For the text-containing cell, return its midpoint in [X, Y] coordinate format. 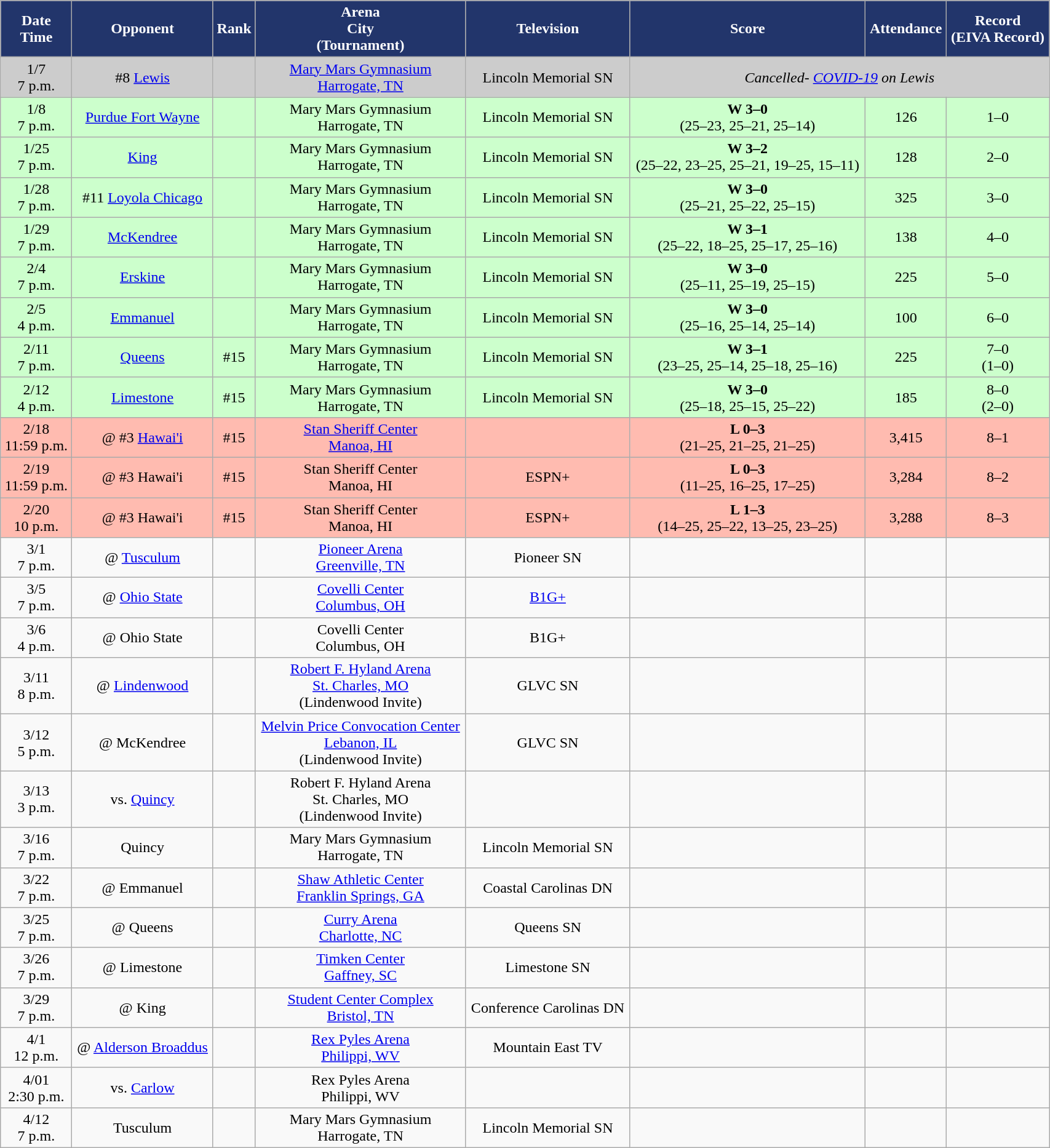
1/87 p.m. [36, 117]
@ King [143, 1008]
Purdue Fort Wayne [143, 117]
King [143, 157]
@ Queens [143, 928]
185 [905, 397]
1–0 [998, 117]
3/125 p.m. [36, 743]
Coastal Carolinas DN [547, 887]
126 [905, 117]
Limestone [143, 397]
2–0 [998, 157]
@ Tusculum [143, 557]
W 3–0(25–21, 25–22, 25–15) [748, 197]
128 [905, 157]
ArenaCity(Tournament) [360, 29]
Opponent [143, 29]
1/77 p.m. [36, 78]
4–0 [998, 237]
3/64 p.m. [36, 637]
1/287 p.m. [36, 197]
3,415 [905, 437]
4/112 p.m. [36, 1047]
Curry ArenaCharlotte, NC [360, 928]
3/297 p.m. [36, 1008]
2/117 p.m. [36, 357]
@ Emmanuel [143, 887]
L 0–3(11–25, 16–25, 17–25) [748, 477]
Score [748, 29]
Student Center ComplexBristol, TN [360, 1008]
8–3 [998, 517]
@ Alderson Broaddus [143, 1047]
2/124 p.m. [36, 397]
5–0 [998, 277]
vs. Quincy [143, 799]
L 1–3(14–25, 25–22, 13–25, 23–25) [748, 517]
3/17 p.m. [36, 557]
Queens SN [547, 928]
#11 Loyola Chicago [143, 197]
2/1811:59 p.m. [36, 437]
W 3–2(25–22, 23–25, 25–21, 19–25, 15–11) [748, 157]
W 3–1(25–22, 18–25, 25–17, 25–16) [748, 237]
7–0(1–0) [998, 357]
Cancelled- COVID-19 on Lewis [840, 78]
L 0–3(21–25, 21–25, 21–25) [748, 437]
2/47 p.m. [36, 277]
3/118 p.m. [36, 686]
138 [905, 237]
8–2 [998, 477]
vs. Carlow [143, 1088]
W 3–0(25–18, 25–15, 25–22) [748, 397]
3/257 p.m. [36, 928]
3/227 p.m. [36, 887]
325 [905, 197]
Timken CenterGaffney, SC [360, 967]
Television [547, 29]
4/012:30 p.m. [36, 1088]
W 3–0(25–23, 25–21, 25–14) [748, 117]
@ McKendree [143, 743]
3/133 p.m. [36, 799]
Emmanuel [143, 317]
W 3–1(23–25, 25–14, 25–18, 25–16) [748, 357]
Mountain East TV [547, 1047]
Shaw Athletic CenterFranklin Springs, GA [360, 887]
Conference Carolinas DN [547, 1008]
3,284 [905, 477]
100 [905, 317]
Record(EIVA Record) [998, 29]
Pioneer SN [547, 557]
McKendree [143, 237]
1/297 p.m. [36, 237]
3,288 [905, 517]
2/54 p.m. [36, 317]
Attendance [905, 29]
3/57 p.m. [36, 598]
DateTime [36, 29]
8–0(2–0) [998, 397]
2/1911:59 p.m. [36, 477]
1/257 p.m. [36, 157]
3/267 p.m. [36, 967]
@ Limestone [143, 967]
Tusculum [143, 1127]
Erskine [143, 277]
6–0 [998, 317]
3/167 p.m. [36, 848]
Rank [234, 29]
#8 Lewis [143, 78]
4/127 p.m. [36, 1127]
Queens [143, 357]
W 3–0(25–11, 25–19, 25–15) [748, 277]
Quincy [143, 848]
@ Lindenwood [143, 686]
W 3–0(25–16, 25–14, 25–14) [748, 317]
Pioneer ArenaGreenville, TN [360, 557]
2/2010 p.m. [36, 517]
Limestone SN [547, 967]
Melvin Price Convocation CenterLebanon, IL(Lindenwood Invite) [360, 743]
8–1 [998, 437]
3–0 [998, 197]
